For the text-containing cell, return its midpoint in [X, Y] coordinate format. 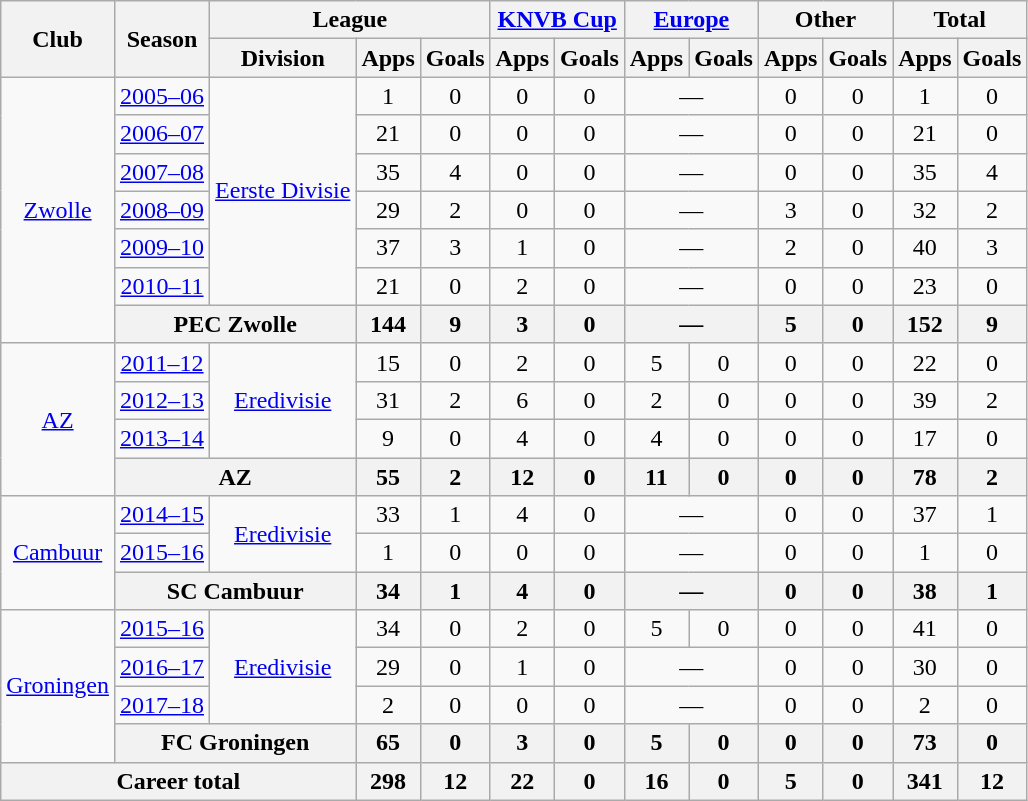
Career total [178, 781]
Cambuur [58, 553]
298 [388, 781]
Club [58, 39]
Other [825, 20]
30 [925, 667]
39 [925, 400]
33 [388, 515]
55 [388, 477]
38 [925, 591]
2010–11 [162, 286]
2006–07 [162, 134]
PEC Zwolle [234, 324]
2017–18 [162, 705]
2008–09 [162, 210]
Groningen [58, 686]
17 [925, 438]
2005–06 [162, 96]
144 [388, 324]
2014–15 [162, 515]
Season [162, 39]
78 [925, 477]
FC Groningen [234, 743]
23 [925, 286]
11 [656, 477]
2013–14 [162, 438]
40 [925, 248]
SC Cambuur [234, 591]
65 [388, 743]
Total [960, 20]
Zwolle [58, 210]
KNVB Cup [557, 20]
32 [925, 210]
6 [522, 400]
2009–10 [162, 248]
16 [656, 781]
2011–12 [162, 362]
152 [925, 324]
Eerste Divisie [283, 191]
Europe [691, 20]
2016–17 [162, 667]
31 [388, 400]
341 [925, 781]
2012–13 [162, 400]
73 [925, 743]
15 [388, 362]
41 [925, 629]
2007–08 [162, 172]
League [350, 20]
Division [283, 58]
